Identify which cell holds the provided text, then report its [x, y] central coordinate. 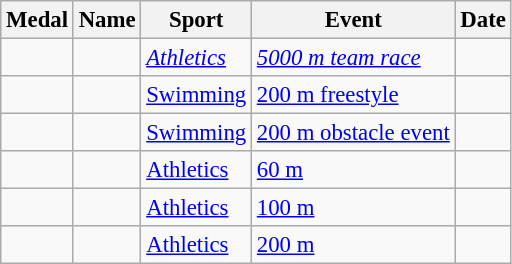
Date [483, 20]
Sport [196, 20]
5000 m team race [354, 58]
200 m freestyle [354, 95]
Name [107, 20]
200 m obstacle event [354, 133]
100 m [354, 208]
Medal [38, 20]
60 m [354, 170]
200 m [354, 245]
Event [354, 20]
